For the text-containing cell, return its midpoint in (X, Y) coordinate format. 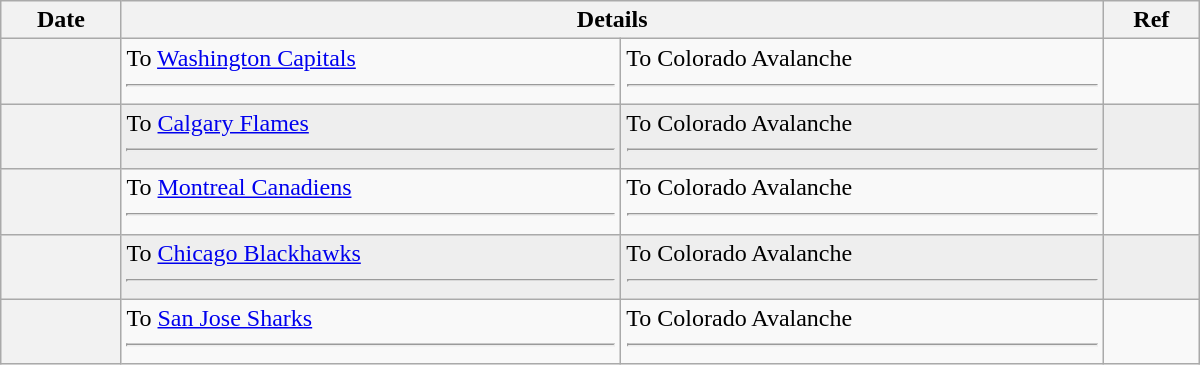
To Chicago Blackhawks (371, 266)
To Washington Capitals (371, 72)
Ref (1151, 20)
Details (612, 20)
To Calgary Flames (371, 136)
To San Jose Sharks (371, 332)
To Montreal Canadiens (371, 202)
Date (61, 20)
